Identify which cell holds the provided text, then report its [X, Y] central coordinate. 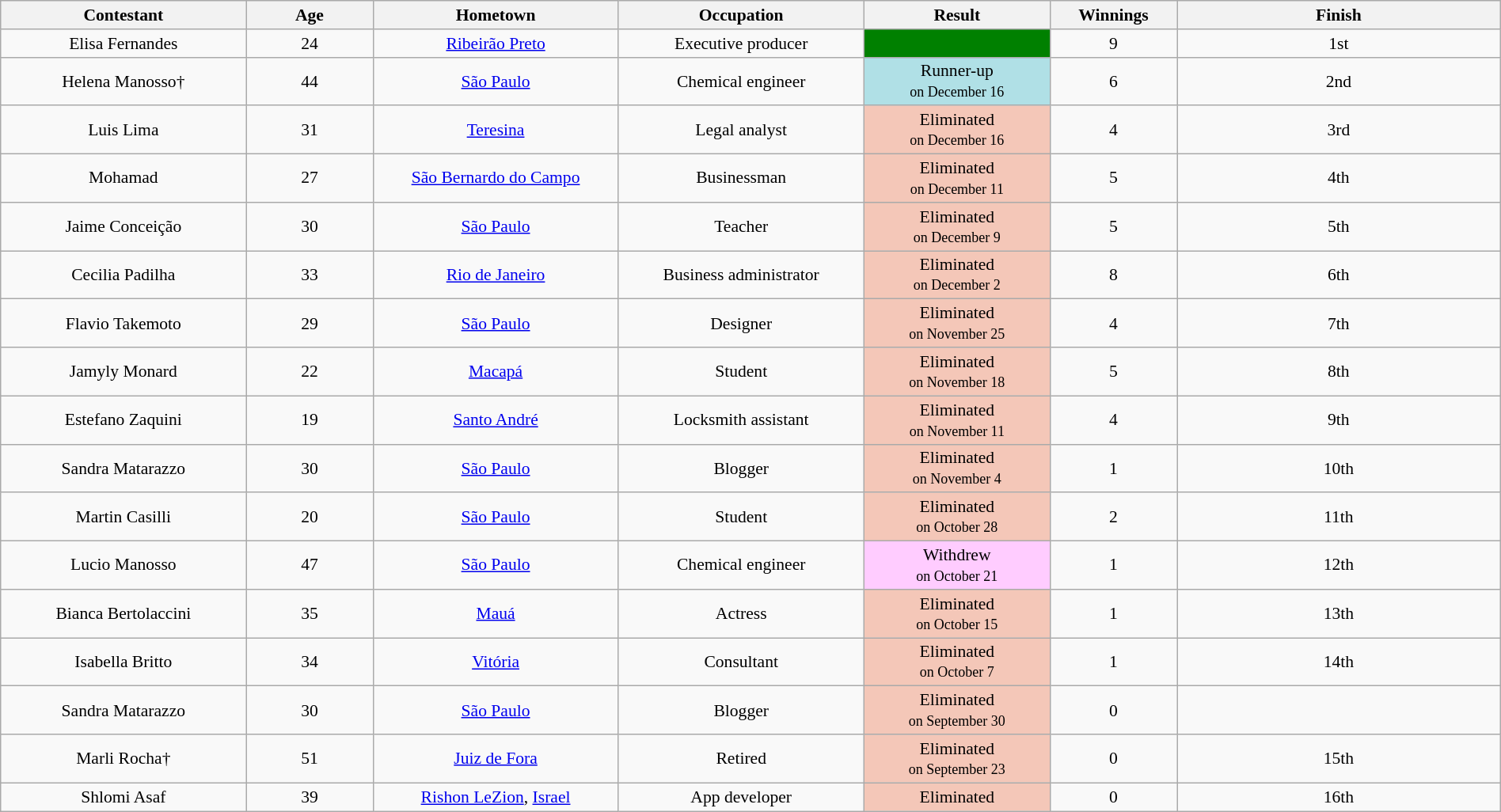
9 [1113, 44]
Eliminatedon December 11 [956, 179]
Santo André [496, 419]
Eliminatedon December 16 [956, 130]
Rishon LeZion, Israel [496, 797]
Hometown [496, 15]
27 [310, 179]
Result [956, 15]
Luis Lima [123, 130]
Lucio Manosso [123, 565]
Eliminatedon September 30 [956, 711]
Vitória [496, 662]
Jamyly Monard [123, 372]
Eliminatedon September 23 [956, 758]
24 [310, 44]
Executive producer [741, 44]
Eliminated [956, 797]
Age [310, 15]
13th [1338, 614]
Marli Rocha† [123, 758]
Eliminatedon November 11 [956, 419]
2 [1113, 518]
Consultant [741, 662]
Teresina [496, 130]
Mauá [496, 614]
7th [1338, 323]
Jaime Conceição [123, 226]
App developer [741, 797]
Teacher [741, 226]
6 [1113, 81]
São Bernardo do Campo [496, 179]
11th [1338, 518]
Ribeirão Preto [496, 44]
Eliminatedon October 28 [956, 518]
Businessman [741, 179]
Eliminatedon October 15 [956, 614]
Business administrator [741, 275]
10th [1338, 469]
3rd [1338, 130]
6th [1338, 275]
15th [1338, 758]
19 [310, 419]
Eliminatedon November 18 [956, 372]
33 [310, 275]
Rio de Janeiro [496, 275]
34 [310, 662]
31 [310, 130]
Shlomi Asaf [123, 797]
Isabella Britto [123, 662]
4th [1338, 179]
9th [1338, 419]
51 [310, 758]
Helena Manosso† [123, 81]
14th [1338, 662]
Designer [741, 323]
5th [1338, 226]
16th [1338, 797]
Locksmith assistant [741, 419]
Runner-upon December 16 [956, 81]
Finish [1338, 15]
Bianca Bertolaccini [123, 614]
Withdrewon October 21 [956, 565]
Occupation [741, 15]
Retired [741, 758]
Mohamad [123, 179]
29 [310, 323]
Juiz de Fora [496, 758]
39 [310, 797]
Eliminatedon December 2 [956, 275]
44 [310, 81]
20 [310, 518]
Eliminatedon November 25 [956, 323]
Eliminatedon December 9 [956, 226]
8th [1338, 372]
2nd [1338, 81]
8 [1113, 275]
Legal analyst [741, 130]
Flavio Takemoto [123, 323]
12th [1338, 565]
Cecilia Padilha [123, 275]
Winnings [1113, 15]
Macapá [496, 372]
Contestant [123, 15]
47 [310, 565]
Eliminatedon November 4 [956, 469]
35 [310, 614]
22 [310, 372]
1st [1338, 44]
Martin Casilli [123, 518]
Estefano Zaquini [123, 419]
Actress [741, 614]
Eliminatedon October 7 [956, 662]
Elisa Fernandes [123, 44]
